From the cell containing the given text, extract its center point as [X, Y] coordinate. 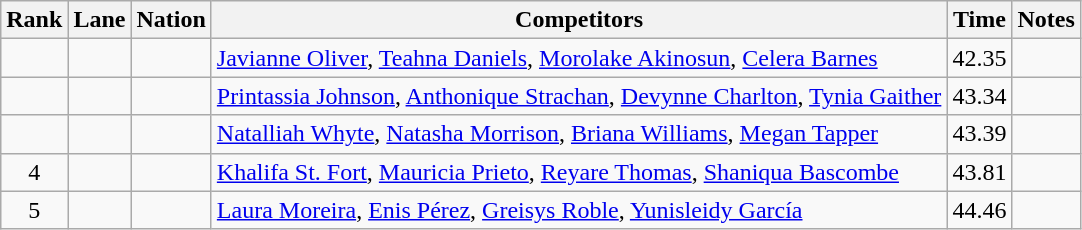
Nation [171, 20]
Competitors [579, 20]
Notes [1046, 20]
Khalifa St. Fort, Mauricia Prieto, Reyare Thomas, Shaniqua Bascombe [579, 172]
Time [980, 20]
43.39 [980, 134]
Laura Moreira, Enis Pérez, Greisys Roble, Yunisleidy García [579, 210]
Natalliah Whyte, Natasha Morrison, Briana Williams, Megan Tapper [579, 134]
42.35 [980, 58]
5 [34, 210]
43.34 [980, 96]
Printassia Johnson, Anthonique Strachan, Devynne Charlton, Tynia Gaither [579, 96]
44.46 [980, 210]
43.81 [980, 172]
Rank [34, 20]
Lane [100, 20]
Javianne Oliver, Teahna Daniels, Morolake Akinosun, Celera Barnes [579, 58]
4 [34, 172]
